Search for the cell housing the specified text and yield its (X, Y) center coordinate. 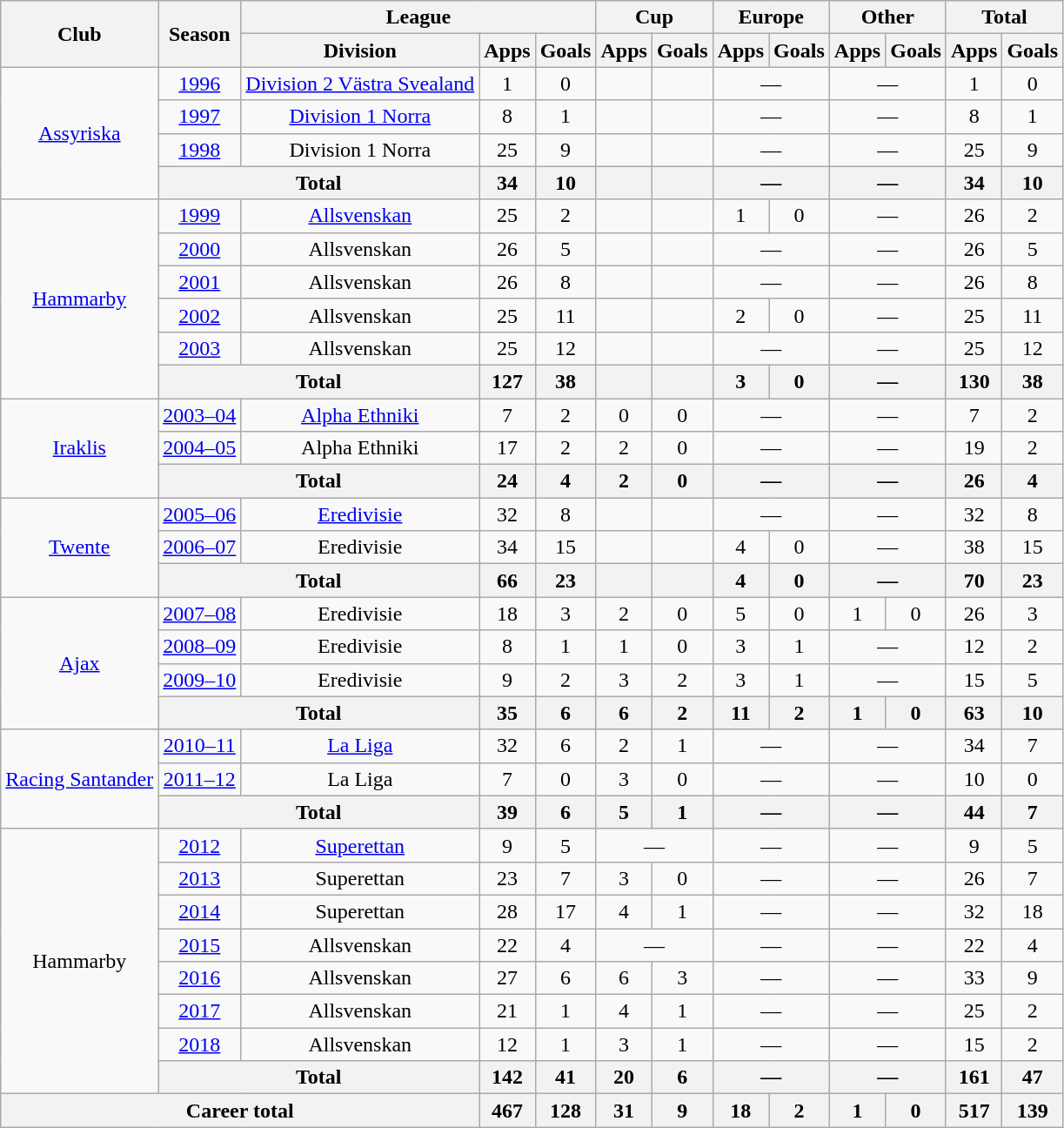
2004–05 (200, 448)
Season (200, 34)
1996 (200, 84)
2001 (200, 282)
35 (507, 713)
Iraklis (80, 448)
142 (507, 1078)
20 (624, 1078)
2002 (200, 315)
467 (507, 1111)
2010–11 (200, 746)
Career total (240, 1111)
127 (507, 381)
2015 (200, 944)
161 (974, 1078)
41 (565, 1078)
139 (1033, 1111)
39 (507, 812)
63 (974, 713)
19 (974, 448)
2012 (200, 845)
2000 (200, 249)
2009–10 (200, 680)
31 (624, 1111)
47 (1033, 1078)
128 (565, 1111)
130 (974, 381)
Club (80, 34)
Twente (80, 547)
1997 (200, 117)
2011–12 (200, 779)
2003 (200, 348)
2005–06 (200, 514)
Division (360, 50)
Ajax (80, 663)
33 (974, 978)
Racing Santander (80, 779)
1998 (200, 150)
2018 (200, 1044)
League (418, 17)
Assyriska (80, 133)
21 (507, 1011)
Division 2 Västra Svealand (360, 84)
2008–09 (200, 647)
1999 (200, 216)
2007–08 (200, 614)
2003–04 (200, 415)
70 (974, 581)
2016 (200, 978)
Europe (771, 17)
66 (507, 581)
2013 (200, 878)
44 (974, 812)
Other (887, 17)
2006–07 (200, 547)
24 (507, 481)
28 (507, 911)
Cup (654, 17)
27 (507, 978)
517 (974, 1111)
2014 (200, 911)
2017 (200, 1011)
